Identify which cell holds the provided text, then report its [x, y] central coordinate. 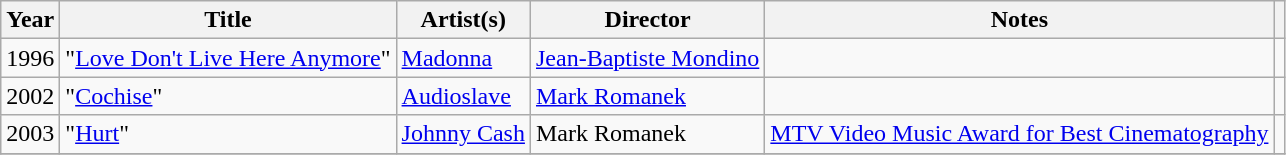
"Love Don't Live Here Anymore" [228, 58]
Notes [1020, 20]
Artist(s) [463, 20]
MTV Video Music Award for Best Cinematography [1020, 134]
Jean-Baptiste Mondino [647, 58]
Audioslave [463, 96]
"Cochise" [228, 96]
Director [647, 20]
2003 [30, 134]
Madonna [463, 58]
Title [228, 20]
"Hurt" [228, 134]
Year [30, 20]
1996 [30, 58]
2002 [30, 96]
Johnny Cash [463, 134]
